Return [X, Y] of the center of cell containing provided text 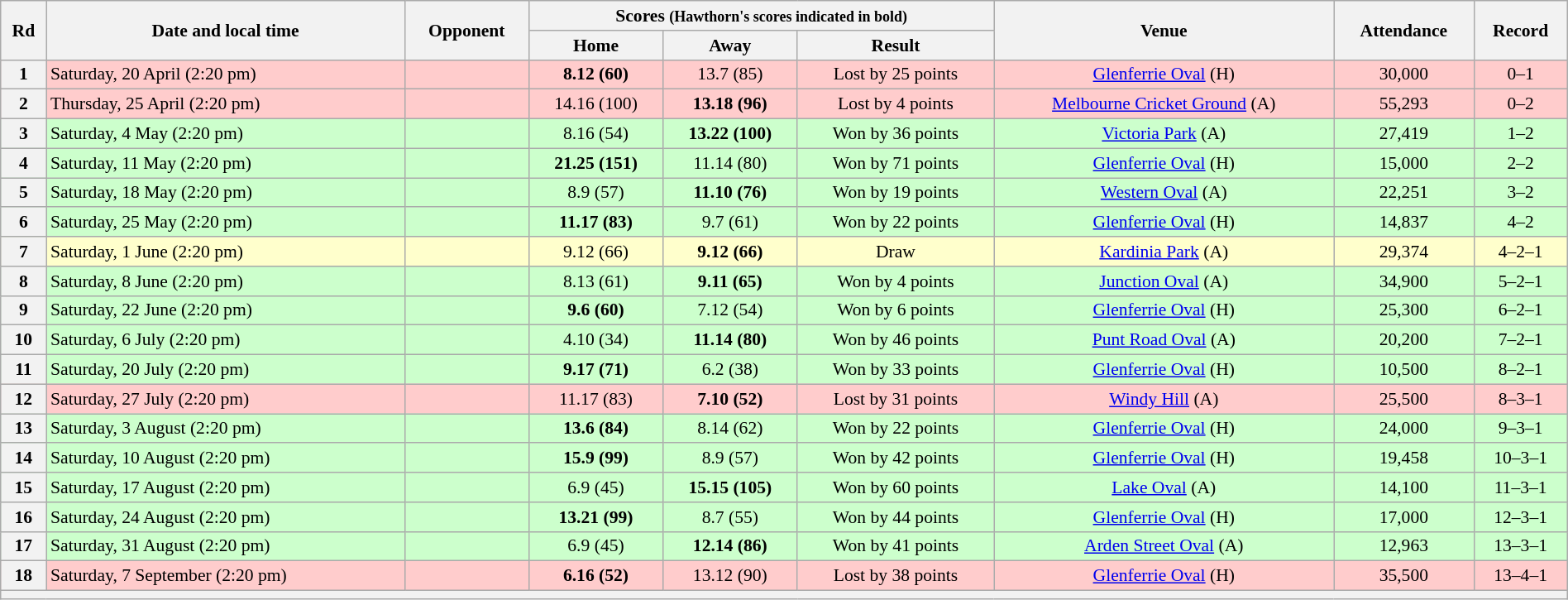
25,500 [1404, 399]
16 [23, 517]
0–2 [1520, 104]
6.2 (38) [730, 370]
Windy Hill (A) [1164, 399]
Won by 36 points [896, 134]
Won by 46 points [896, 340]
6 [23, 223]
8.14 (62) [730, 429]
6.16 (52) [595, 576]
9.7 (61) [730, 223]
34,900 [1404, 281]
Lost by 4 points [896, 104]
Saturday, 22 June (2:20 pm) [225, 310]
7 [23, 252]
5 [23, 193]
Saturday, 18 May (2:20 pm) [225, 193]
Saturday, 25 May (2:20 pm) [225, 223]
8.13 (61) [595, 281]
Won by 6 points [896, 310]
15.15 (105) [730, 487]
9.6 (60) [595, 310]
12.14 (86) [730, 546]
35,500 [1404, 576]
5–2–1 [1520, 281]
Saturday, 10 August (2:20 pm) [225, 458]
Saturday, 11 May (2:20 pm) [225, 163]
Saturday, 4 May (2:20 pm) [225, 134]
Won by 60 points [896, 487]
19,458 [1404, 458]
2 [23, 104]
Record [1520, 30]
15.9 (99) [595, 458]
17 [23, 546]
Saturday, 8 June (2:20 pm) [225, 281]
2–2 [1520, 163]
Saturday, 27 July (2:20 pm) [225, 399]
8.16 (54) [595, 134]
Saturday, 31 August (2:20 pm) [225, 546]
1 [23, 74]
14.16 (100) [595, 104]
12–3–1 [1520, 517]
Lake Oval (A) [1164, 487]
7.10 (52) [730, 399]
13.6 (84) [595, 429]
Punt Road Oval (A) [1164, 340]
Won by 19 points [896, 193]
Result [896, 46]
13.21 (99) [595, 517]
4–2 [1520, 223]
Saturday, 24 August (2:20 pm) [225, 517]
Draw [896, 252]
24,000 [1404, 429]
14 [23, 458]
Melbourne Cricket Ground (A) [1164, 104]
Saturday, 20 July (2:20 pm) [225, 370]
22,251 [1404, 193]
20,200 [1404, 340]
Saturday, 7 September (2:20 pm) [225, 576]
15 [23, 487]
6–2–1 [1520, 310]
Western Oval (A) [1164, 193]
Won by 42 points [896, 458]
Scores (Hawthorn's scores indicated in bold) [761, 16]
Won by 44 points [896, 517]
8.12 (60) [595, 74]
Saturday, 17 August (2:20 pm) [225, 487]
4 [23, 163]
9.17 (71) [595, 370]
13 [23, 429]
Kardinia Park (A) [1164, 252]
14,100 [1404, 487]
4–2–1 [1520, 252]
13.18 (96) [730, 104]
0–1 [1520, 74]
9 [23, 310]
Arden Street Oval (A) [1164, 546]
17,000 [1404, 517]
Opponent [466, 30]
Home [595, 46]
13–4–1 [1520, 576]
Saturday, 20 April (2:20 pm) [225, 74]
Victoria Park (A) [1164, 134]
25,300 [1404, 310]
7–2–1 [1520, 340]
9.11 (65) [730, 281]
13.22 (100) [730, 134]
21.25 (151) [595, 163]
7.12 (54) [730, 310]
13.12 (90) [730, 576]
Date and local time [225, 30]
29,374 [1404, 252]
Lost by 31 points [896, 399]
10,500 [1404, 370]
Thursday, 25 April (2:20 pm) [225, 104]
8.7 (55) [730, 517]
Venue [1164, 30]
14,837 [1404, 223]
Attendance [1404, 30]
10 [23, 340]
3–2 [1520, 193]
4.10 (34) [595, 340]
Lost by 38 points [896, 576]
11 [23, 370]
Saturday, 3 August (2:20 pm) [225, 429]
3 [23, 134]
11–3–1 [1520, 487]
15,000 [1404, 163]
11.10 (76) [730, 193]
1–2 [1520, 134]
Saturday, 1 June (2:20 pm) [225, 252]
27,419 [1404, 134]
Saturday, 6 July (2:20 pm) [225, 340]
9–3–1 [1520, 429]
55,293 [1404, 104]
Won by 71 points [896, 163]
Won by 41 points [896, 546]
8 [23, 281]
8–3–1 [1520, 399]
12,963 [1404, 546]
12 [23, 399]
10–3–1 [1520, 458]
8–2–1 [1520, 370]
30,000 [1404, 74]
Away [730, 46]
13.7 (85) [730, 74]
18 [23, 576]
13–3–1 [1520, 546]
Won by 33 points [896, 370]
Lost by 25 points [896, 74]
Won by 4 points [896, 281]
Rd [23, 30]
Junction Oval (A) [1164, 281]
